Determine the (x, y) coordinate at the center of the cell enclosing the given text.  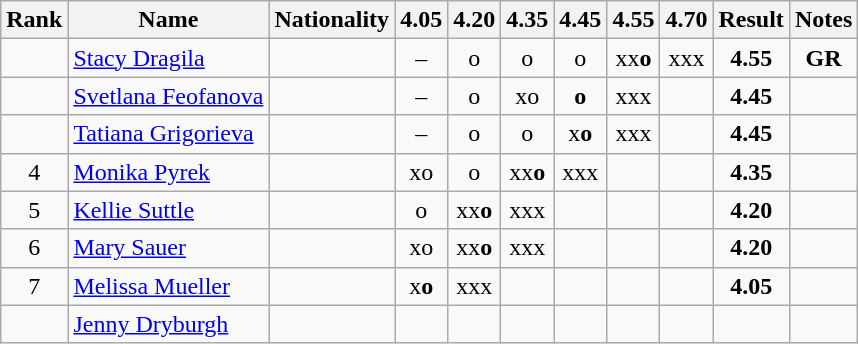
Monika Pyrek (168, 172)
Kellie Suttle (168, 210)
Svetlana Feofanova (168, 96)
Mary Sauer (168, 248)
Melissa Mueller (168, 286)
4.70 (686, 20)
Rank (34, 20)
Jenny Dryburgh (168, 324)
Nationality (332, 20)
5 (34, 210)
6 (34, 248)
Stacy Dragila (168, 58)
Tatiana Grigorieva (168, 134)
Notes (823, 20)
4 (34, 172)
Name (168, 20)
Result (751, 20)
7 (34, 286)
GR (823, 58)
